Return the (X, Y) coordinate for the center point of the cell that contains the specified text.  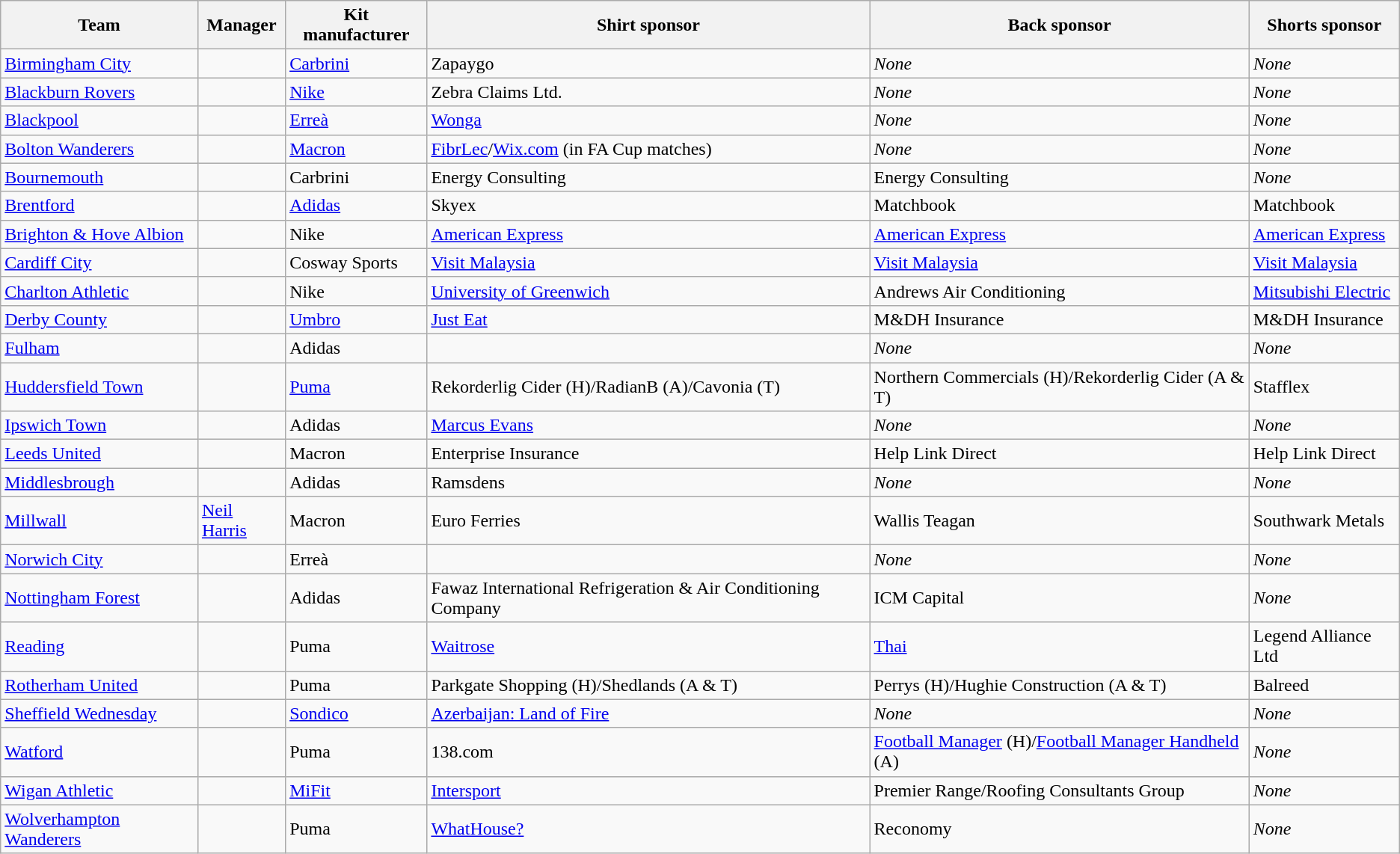
Andrews Air Conditioning (1059, 291)
Premier Range/Roofing Consultants Group (1059, 790)
Back sponsor (1059, 25)
Ipswich Town (99, 426)
Northern Commercials (H)/Rekorderlig Cider (A & T) (1059, 386)
Enterprise Insurance (648, 454)
Birmingham City (99, 64)
Cardiff City (99, 262)
Marcus Evans (648, 426)
Charlton Athletic (99, 291)
WhatHouse? (648, 829)
Bournemouth (99, 177)
Norwich City (99, 559)
Neil Harris (241, 520)
Reading (99, 646)
Intersport (648, 790)
Brentford (99, 206)
Cosway Sports (356, 262)
Euro Ferries (648, 520)
Brighton & Hove Albion (99, 234)
Kit manufacturer (356, 25)
MiFit (356, 790)
FibrLec/Wix.com (in FA Cup matches) (648, 149)
Wonga (648, 120)
Bolton Wanderers (99, 149)
Blackpool (99, 120)
Balreed (1324, 685)
Football Manager (H)/Football Manager Handheld (A) (1059, 752)
Wigan Athletic (99, 790)
Derby County (99, 319)
Southwark Metals (1324, 520)
Stafflex (1324, 386)
Ramsdens (648, 482)
Blackburn Rovers (99, 92)
Just Eat (648, 319)
Wolverhampton Wanderers (99, 829)
Skyex (648, 206)
Manager (241, 25)
Zapaygo (648, 64)
Sheffield Wednesday (99, 713)
Waitrose (648, 646)
Nottingham Forest (99, 598)
Zebra Claims Ltd. (648, 92)
Azerbaijan: Land of Fire (648, 713)
Shirt sponsor (648, 25)
University of Greenwich (648, 291)
Fawaz International Refrigeration & Air Conditioning Company (648, 598)
Huddersfield Town (99, 386)
Wallis Teagan (1059, 520)
Perrys (H)/Hughie Construction (A & T) (1059, 685)
Sondico (356, 713)
Fulham (99, 348)
Umbro (356, 319)
Mitsubishi Electric (1324, 291)
Millwall (99, 520)
Rotherham United (99, 685)
ICM Capital (1059, 598)
Parkgate Shopping (H)/Shedlands (A & T) (648, 685)
Legend Alliance Ltd (1324, 646)
Middlesbrough (99, 482)
Thai (1059, 646)
Rekorderlig Cider (H)/RadianB (A)/Cavonia (T) (648, 386)
Team (99, 25)
138.com (648, 752)
Shorts sponsor (1324, 25)
Leeds United (99, 454)
Watford (99, 752)
Reconomy (1059, 829)
